Search for the cell housing the specified text and yield its [x, y] center coordinate. 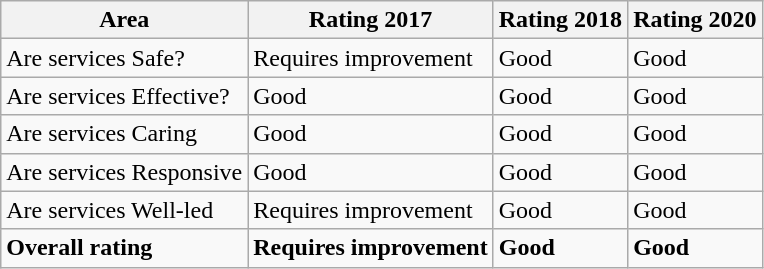
Are services Safe? [124, 58]
Are services Effective? [124, 96]
Rating 2017 [370, 20]
Rating 2018 [560, 20]
Are services Caring [124, 134]
Are services Responsive [124, 172]
Area [124, 20]
Overall rating [124, 248]
Are services Well-led [124, 210]
Rating 2020 [695, 20]
